Provide the (X, Y) coordinate of the cell's center where the given text is located.  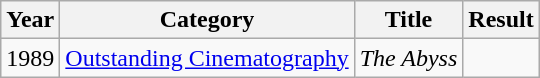
Result (501, 20)
The Abyss (408, 58)
Category (207, 20)
Title (408, 20)
1989 (30, 58)
Year (30, 20)
Outstanding Cinematography (207, 58)
